Return [X, Y] of the center of cell containing provided text 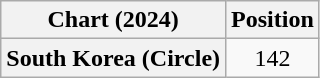
142 [273, 58]
South Korea (Circle) [114, 58]
Position [273, 20]
Chart (2024) [114, 20]
